Identify which cell holds the provided text, then report its [X, Y] central coordinate. 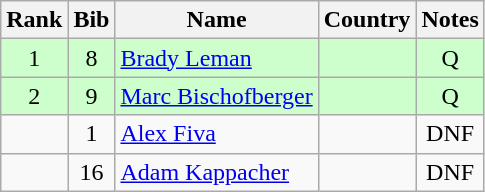
2 [34, 96]
Notes [450, 20]
Country [367, 20]
Marc Bischofberger [216, 96]
Adam Kappacher [216, 172]
Bib [92, 20]
Name [216, 20]
16 [92, 172]
Rank [34, 20]
8 [92, 58]
Brady Leman [216, 58]
Alex Fiva [216, 134]
9 [92, 96]
